Locate the cell with the specified text and output its (x, y) center coordinate. 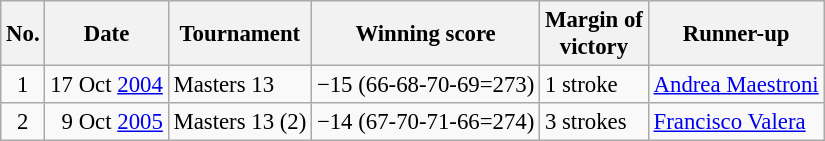
Masters 13 (2) (240, 122)
Masters 13 (240, 85)
Andrea Maestroni (736, 85)
−15 (66-68-70-69=273) (426, 85)
Winning score (426, 34)
2 (23, 122)
−14 (67-70-71-66=274) (426, 122)
No. (23, 34)
3 strokes (594, 122)
1 (23, 85)
Runner-up (736, 34)
Francisco Valera (736, 122)
1 stroke (594, 85)
Date (106, 34)
Margin ofvictory (594, 34)
9 Oct 2005 (106, 122)
Tournament (240, 34)
17 Oct 2004 (106, 85)
